Return (x, y) of the center of cell containing provided text 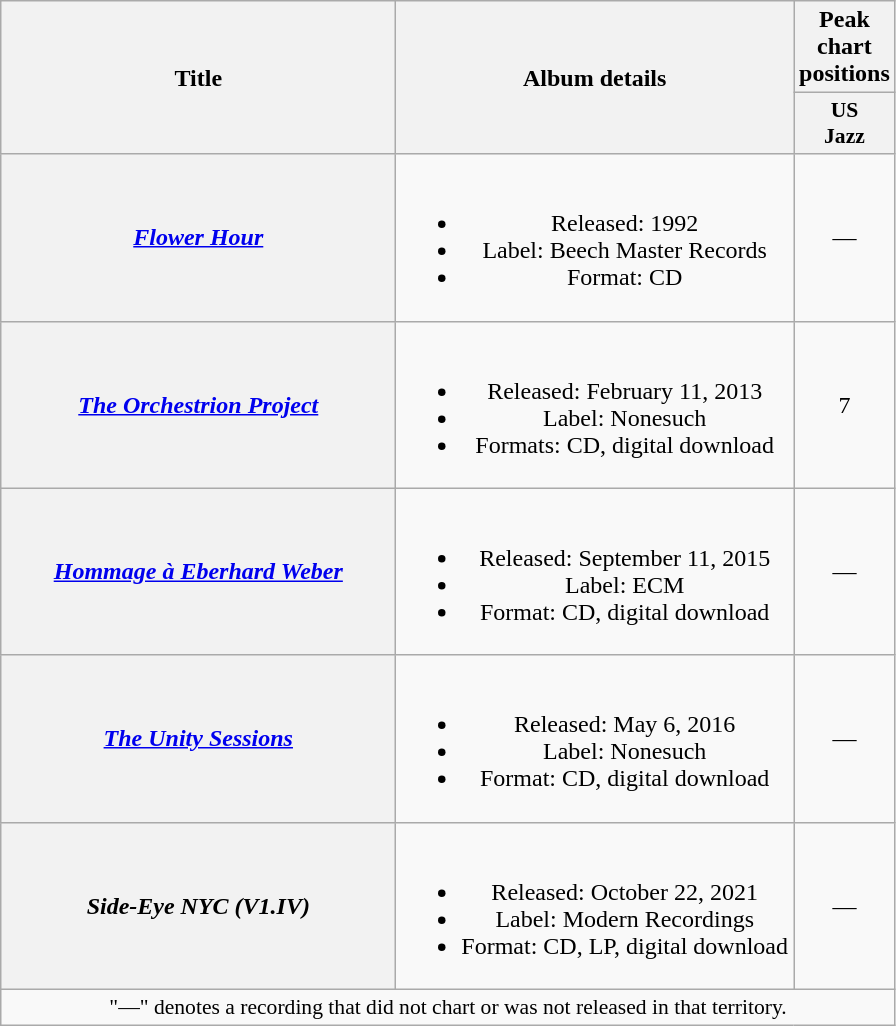
The Orchestrion Project (198, 404)
7 (845, 404)
Released: 1992Label: Beech Master RecordsFormat: CD (595, 238)
Released: October 22, 2021Label: Modern RecordingsFormat: CD, LP, digital download (595, 906)
Flower Hour (198, 238)
Released: September 11, 2015Label: ECMFormat: CD, digital download (595, 572)
Peak chart positions (845, 47)
Released: May 6, 2016Label: NonesuchFormat: CD, digital download (595, 738)
Released: February 11, 2013Label: NonesuchFormats: CD, digital download (595, 404)
Side-Eye NYC (V1.IV) (198, 906)
Title (198, 78)
USJazz (845, 124)
Hommage à Eberhard Weber (198, 572)
The Unity Sessions (198, 738)
"—" denotes a recording that did not chart or was not released in that territory. (448, 1007)
Album details (595, 78)
